Output the (x, y) coordinate of the center of the cell containing the given text.  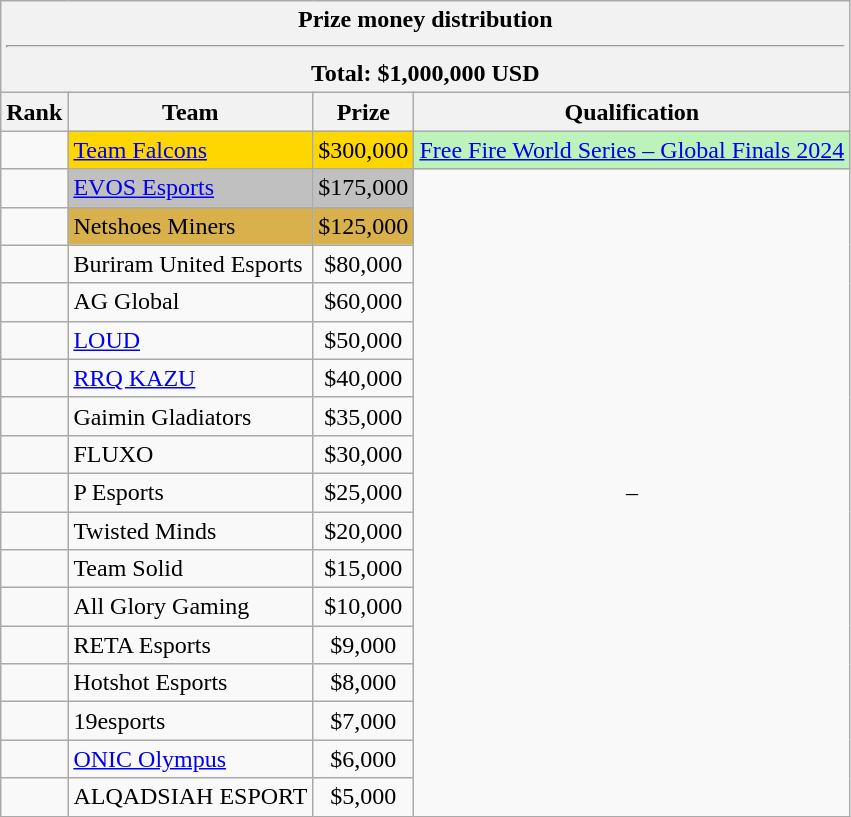
$60,000 (364, 302)
Twisted Minds (190, 531)
$50,000 (364, 340)
Team Solid (190, 569)
Qualification (632, 112)
EVOS Esports (190, 188)
Team Falcons (190, 150)
– (632, 492)
Buriram United Esports (190, 264)
AG Global (190, 302)
$175,000 (364, 188)
$7,000 (364, 721)
$125,000 (364, 226)
$20,000 (364, 531)
Free Fire World Series – Global Finals 2024 (632, 150)
$35,000 (364, 416)
Rank (34, 112)
$9,000 (364, 645)
LOUD (190, 340)
Gaimin Gladiators (190, 416)
$40,000 (364, 378)
$30,000 (364, 454)
$5,000 (364, 797)
Prize (364, 112)
$300,000 (364, 150)
ONIC Olympus (190, 759)
$15,000 (364, 569)
Prize money distribution Total: $1,000,000 USD (426, 47)
RETA Esports (190, 645)
P Esports (190, 492)
$80,000 (364, 264)
$10,000 (364, 607)
All Glory Gaming (190, 607)
$8,000 (364, 683)
Team (190, 112)
ALQADSIAH ESPORT (190, 797)
$25,000 (364, 492)
Hotshot Esports (190, 683)
RRQ KAZU (190, 378)
FLUXO (190, 454)
$6,000 (364, 759)
Netshoes Miners (190, 226)
19esports (190, 721)
